Scan for the cell matching the given text and deliver its [X, Y] coordinate at center. 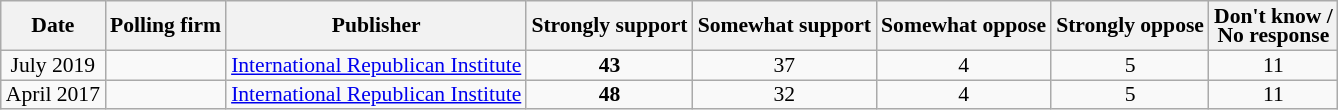
July 2019 [53, 65]
Polling firm [166, 26]
48 [609, 95]
Somewhat oppose [964, 26]
43 [609, 65]
Strongly support [609, 26]
Somewhat support [784, 26]
Don't know /No response [1274, 26]
Date [53, 26]
April 2017 [53, 95]
32 [784, 95]
Strongly oppose [1130, 26]
37 [784, 65]
Publisher [376, 26]
